Output the (X, Y) coordinate of the center of the cell containing the given text.  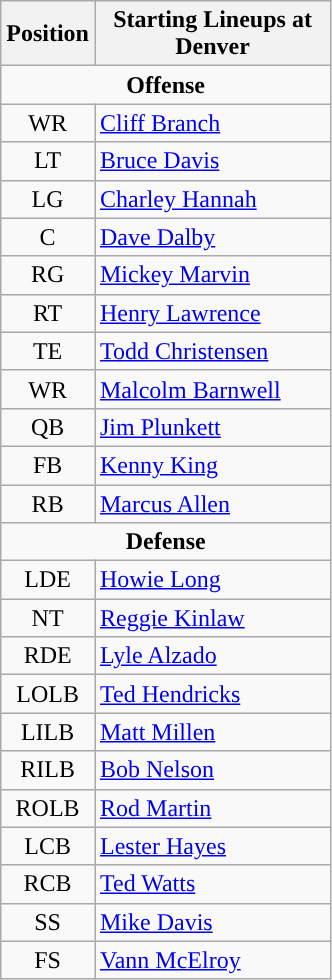
ROLB (48, 808)
TE (48, 351)
QB (48, 427)
Malcolm Barnwell (212, 389)
Starting Lineups at Denver (212, 34)
SS (48, 922)
Jim Plunkett (212, 427)
Ted Hendricks (212, 694)
Todd Christensen (212, 351)
Howie Long (212, 580)
Rod Martin (212, 808)
LOLB (48, 694)
LG (48, 199)
RT (48, 313)
Kenny King (212, 465)
C (48, 237)
Offense (166, 85)
Mike Davis (212, 922)
RB (48, 503)
Bob Nelson (212, 770)
Lyle Alzado (212, 656)
FB (48, 465)
Defense (166, 542)
RILB (48, 770)
Henry Lawrence (212, 313)
Lester Hayes (212, 846)
Marcus Allen (212, 503)
Vann McElroy (212, 960)
Charley Hannah (212, 199)
NT (48, 618)
Reggie Kinlaw (212, 618)
LDE (48, 580)
RCB (48, 884)
Position (48, 34)
LT (48, 161)
Ted Watts (212, 884)
RG (48, 275)
Dave Dalby (212, 237)
Mickey Marvin (212, 275)
Matt Millen (212, 732)
LCB (48, 846)
Cliff Branch (212, 123)
RDE (48, 656)
FS (48, 960)
LILB (48, 732)
Bruce Davis (212, 161)
